Find where the given text appears and provide that cell's center as (X, Y) coordinate. 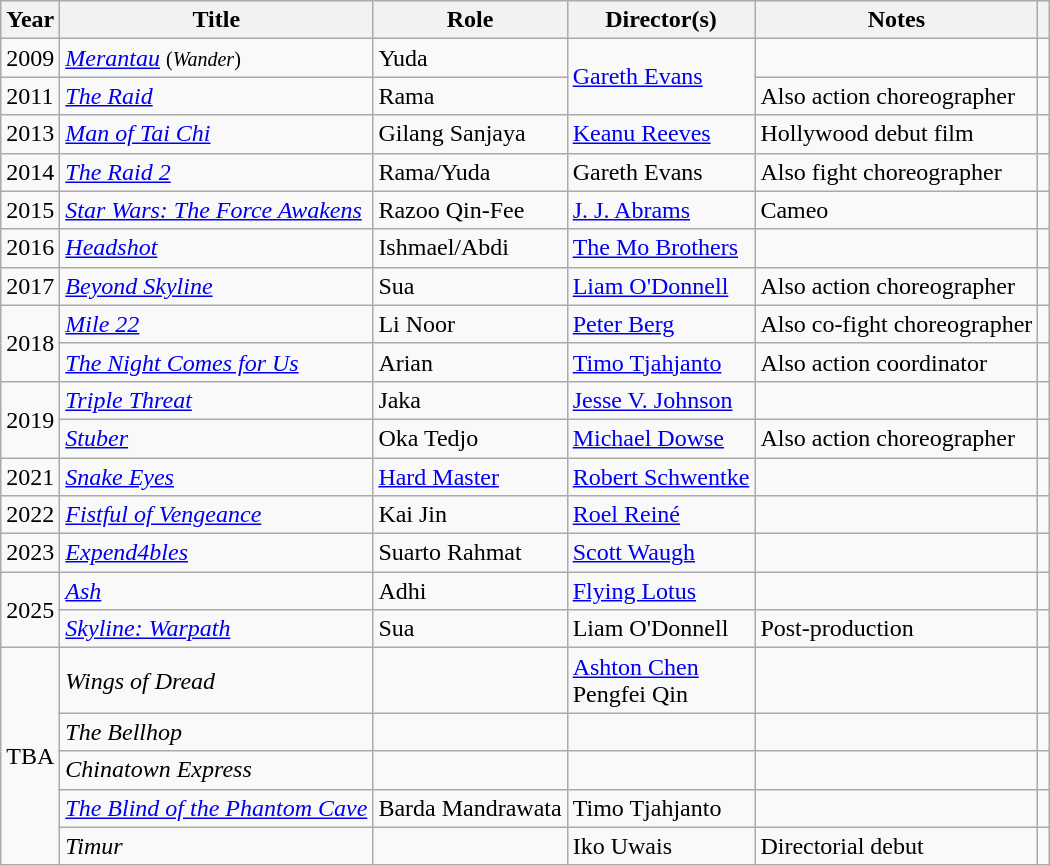
The Mo Brothers (661, 248)
2018 (30, 343)
2009 (30, 58)
Ashton Chen Pengfei Qin (661, 680)
Also action coordinator (896, 362)
Fistful of Vengeance (216, 515)
2015 (30, 210)
Oka Tedjo (470, 438)
Jesse V. Johnson (661, 400)
Timur (216, 846)
Kai Jin (470, 515)
Title (216, 20)
Stuber (216, 438)
2019 (30, 419)
Robert Schwentke (661, 477)
Suarto Rahmat (470, 553)
Triple Threat (216, 400)
2013 (30, 134)
Ash (216, 591)
Expend4bles (216, 553)
Hollywood debut film (896, 134)
Rama (470, 96)
Li Noor (470, 324)
2023 (30, 553)
Skyline: Warpath (216, 629)
Michael Dowse (661, 438)
The Raid (216, 96)
Wings of Dread (216, 680)
Post-production (896, 629)
Flying Lotus (661, 591)
Directorial debut (896, 846)
Barda Mandrawata (470, 808)
2025 (30, 610)
Arian (470, 362)
Hard Master (470, 477)
2016 (30, 248)
Beyond Skyline (216, 286)
Gilang Sanjaya (470, 134)
2017 (30, 286)
Merantau (Wander) (216, 58)
Adhi (470, 591)
Rama/Yuda (470, 172)
Iko Uwais (661, 846)
2014 (30, 172)
Director(s) (661, 20)
J. J. Abrams (661, 210)
Snake Eyes (216, 477)
Role (470, 20)
Razoo Qin-Fee (470, 210)
Man of Tai Chi (216, 134)
The Night Comes for Us (216, 362)
Also fight choreographer (896, 172)
2011 (30, 96)
The Blind of the Phantom Cave (216, 808)
Notes (896, 20)
Scott Waugh (661, 553)
Keanu Reeves (661, 134)
2022 (30, 515)
Star Wars: The Force Awakens (216, 210)
Ishmael/Abdi (470, 248)
Chinatown Express (216, 770)
Cameo (896, 210)
TBA (30, 756)
Mile 22 (216, 324)
Roel Reiné (661, 515)
Jaka (470, 400)
Year (30, 20)
Peter Berg (661, 324)
The Bellhop (216, 732)
Also co-fight choreographer (896, 324)
2021 (30, 477)
The Raid 2 (216, 172)
Yuda (470, 58)
Headshot (216, 248)
